Return the (X, Y) coordinate for the center point of the cell that contains the specified text.  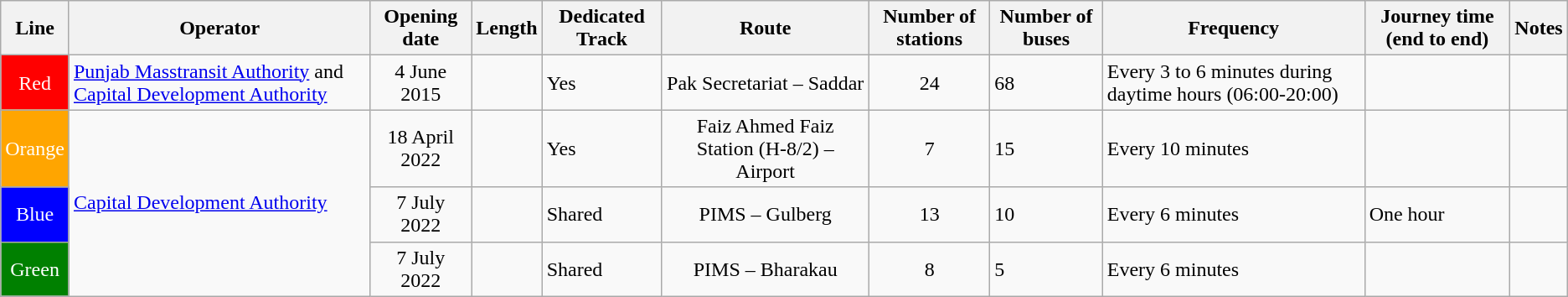
One hour (1437, 215)
Blue (35, 215)
Green (35, 268)
Every 3 to 6 minutes during daytime hours (06:00-20:00) (1233, 82)
13 (930, 215)
Every 10 minutes (1233, 148)
10 (1046, 215)
Notes (1539, 29)
Opening date (420, 29)
Operator (219, 29)
Number of buses (1046, 29)
Punjab Masstransit Authority and Capital Development Authority (219, 82)
PIMS – Bharakau (766, 268)
Journey time (end to end) (1437, 29)
18 April 2022 (420, 148)
15 (1046, 148)
Line (35, 29)
Frequency (1233, 29)
5 (1046, 268)
Capital Development Authority (219, 203)
Orange (35, 148)
68 (1046, 82)
Dedicated Track (601, 29)
Length (507, 29)
24 (930, 82)
Route (766, 29)
Red (35, 82)
Number of stations (930, 29)
Faiz Ahmed Faiz Station (H-8/2) – Airport (766, 148)
8 (930, 268)
Pak Secretariat – Saddar (766, 82)
7 (930, 148)
4 June 2015 (420, 82)
PIMS – Gulberg (766, 215)
